Output the (x, y) coordinate of the center of the cell containing the given text.  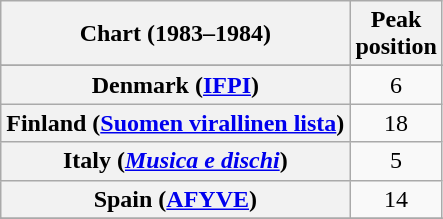
18 (396, 123)
Denmark (IFPI) (176, 85)
6 (396, 85)
Finland (Suomen virallinen lista) (176, 123)
14 (396, 199)
Peakposition (396, 34)
5 (396, 161)
Italy (Musica e dischi) (176, 161)
Chart (1983–1984) (176, 34)
Spain (AFYVE) (176, 199)
